From the cell containing the given text, extract its center point as [X, Y] coordinate. 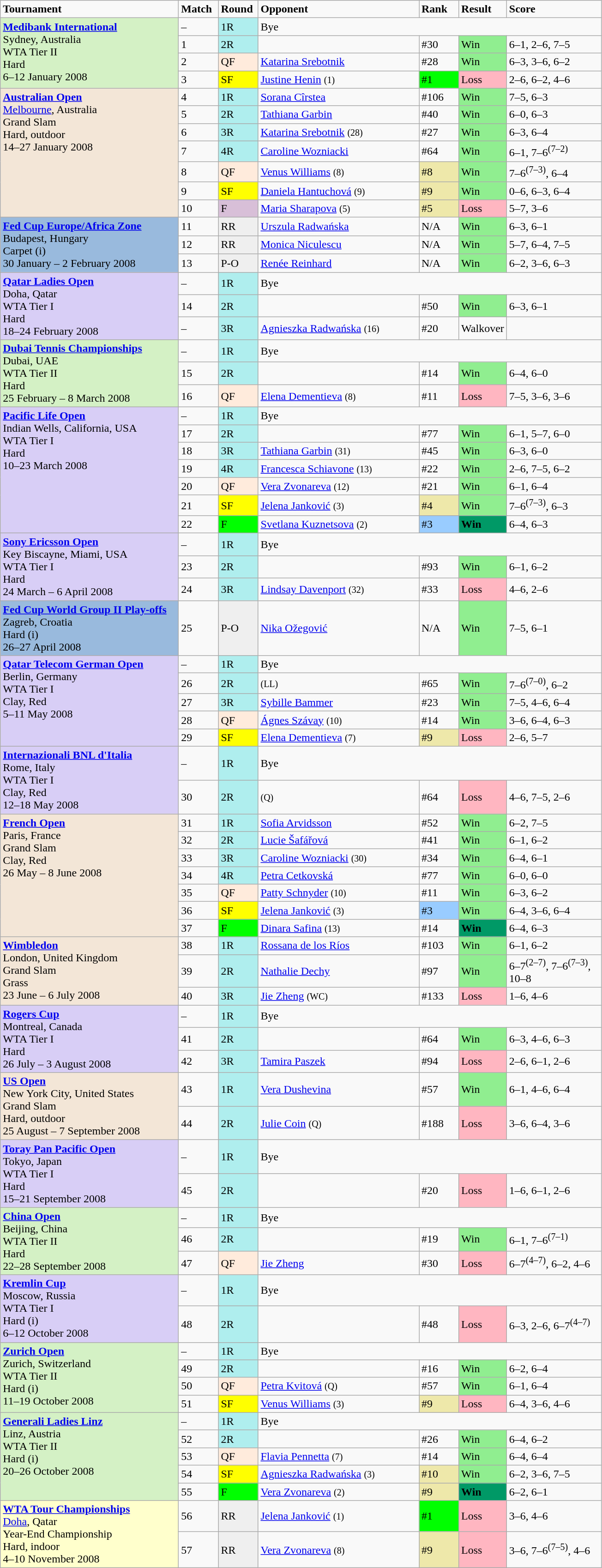
6–3, 4–6, 6–3 [554, 1039]
4–6, 2–6 [554, 589]
#133 [439, 996]
#93 [439, 567]
Francesca Schiavone (13) [339, 469]
Ágnes Szávay (10) [339, 720]
Elena Dementieva (8) [339, 396]
Venus Williams (3) [339, 1404]
4 [199, 97]
31 [199, 823]
7–5, 6–3 [554, 97]
51 [199, 1404]
#48 [439, 1324]
6–3, 3–6, 6–2 [554, 62]
(LL) [339, 683]
20 [199, 486]
5 [199, 115]
#21 [439, 486]
Monica Niculescu [339, 245]
6–2, 6–1 [554, 1492]
Sony Ericsson Open Key Biscayne, Miami, USA WTA Tier I Hard 24 March – 6 April 2008 [90, 567]
21 [199, 505]
12 [199, 245]
6–4, 6–1 [554, 858]
28 [199, 720]
Internazionali BNL d'Italia Rome, Italy WTA Tier I Clay, Red 12–18 May 2008 [90, 780]
Fed Cup Europe/Africa Zone Budapest, Hungary Carpet (i)30 January – 2 February 2008 [90, 245]
2–6, 6–2, 4–6 [554, 79]
25 [199, 628]
48 [199, 1324]
5–7, 3–6 [554, 208]
Result [483, 9]
Daniela Hantuchová (9) [339, 191]
Justine Henin (1) [339, 79]
#50 [439, 306]
Round [238, 9]
Match [199, 9]
Sofia Arvidsson [339, 823]
15 [199, 373]
US Open New York City, United States Grand Slam Hard, outdoor 25 August – 7 September 2008 [90, 1106]
#5 [439, 208]
6–1, 4–6, 6–4 [554, 1090]
22 [199, 525]
Score [554, 9]
2–6, 6–1, 2–6 [554, 1061]
40 [199, 996]
Tournament [90, 9]
#27 [439, 132]
Rossana de los Ríos [339, 946]
49 [199, 1369]
2–6, 5–7 [554, 737]
Nika Ožegović [339, 628]
17 [199, 434]
6 [199, 132]
3–6, 7–6(7–5), 4–6 [554, 1550]
Caroline Wozniacki [339, 151]
#10 [439, 1474]
1 [199, 44]
Caroline Wozniacki (30) [339, 858]
#106 [439, 97]
#33 [439, 589]
53 [199, 1456]
#41 [439, 840]
French Open Paris, France Grand Slam Clay, Red 26 May – 8 June 2008 [90, 875]
Lucie Šafářová [339, 840]
6–1, 7–6(7–2) [554, 151]
Qatar Telecom German Open Berlin, Germany WTA Tier I Clay, Red 5–11 May 2008 [90, 701]
#52 [439, 823]
9 [199, 191]
50 [199, 1386]
6–0, 6–0 [554, 875]
#19 [439, 1239]
41 [199, 1039]
Dubai Tennis Championships Dubai, UAE WTA Tier II Hard 25 February – 8 March 2008 [90, 374]
30 [199, 797]
#22 [439, 469]
Petra Kvitová (Q) [339, 1386]
57 [199, 1550]
#103 [439, 946]
Svetlana Kuznetsova (2) [339, 525]
6–4, 6–0 [554, 373]
Vera Zvonareva (12) [339, 486]
36 [199, 911]
Julie Coin (Q) [339, 1123]
52 [199, 1439]
Sorana Cîrstea [339, 97]
#16 [439, 1369]
#26 [439, 1439]
#188 [439, 1123]
27 [199, 702]
8 [199, 172]
39 [199, 971]
6–1, 7–6(7–1) [554, 1239]
7 [199, 151]
33 [199, 858]
Agnieszka Radwańska (16) [339, 329]
Katarina Srebotnik (28) [339, 132]
#28 [439, 62]
7–6(7–3), 6–3 [554, 505]
11 [199, 226]
Opponent [339, 9]
46 [199, 1239]
23 [199, 567]
Vera Zvonareva (2) [339, 1492]
19 [199, 469]
47 [199, 1263]
37 [199, 928]
35 [199, 893]
18 [199, 451]
Generali Ladies Linz Linz, Austria WTA Tier II Hard (i) 20–26 October 2008 [90, 1456]
Medibank International Sydney, Australia WTA Tier II Hard 6–12 January 2008 [90, 53]
Venus Williams (8) [339, 172]
56 [199, 1516]
6–1, 5–7, 6–0 [554, 434]
Patty Schnyder (10) [339, 893]
42 [199, 1061]
43 [199, 1090]
Australian Open Melbourne, AustraliaGrand SlamHard, outdoor14–27 January 2008 [90, 152]
7–5, 4–6, 6–4 [554, 702]
6–2, 3–6, 7–5 [554, 1474]
34 [199, 875]
Renée Reinhard [339, 263]
2 [199, 62]
26 [199, 683]
#8 [439, 172]
29 [199, 737]
Rogers Cup Montreal, Canada WTA Tier I Hard 26 July – 3 August 2008 [90, 1039]
Petra Cetkovská [339, 875]
#94 [439, 1061]
38 [199, 946]
Jie Zheng [339, 1263]
6–3, 6–2 [554, 893]
45 [199, 1190]
3–6, 6–4, 3–6 [554, 1123]
#23 [439, 702]
14 [199, 306]
Pacific Life Open Indian Wells, California, USA WTA Tier I Hard 10–23 March 2008 [90, 470]
6–4, 6–2 [554, 1439]
Tathiana Garbin (31) [339, 451]
#65 [439, 683]
6–2, 6–4 [554, 1369]
6–1, 2–6, 7–5 [554, 44]
Tamira Paszek [339, 1061]
1–6, 6–1, 2–6 [554, 1190]
54 [199, 1474]
6–4, 3–6, 4–6 [554, 1404]
2–6, 7–5, 6–2 [554, 469]
#97 [439, 971]
7–5, 3–6, 3–6 [554, 396]
Zurich Open Zurich, Switzerland WTA Tier II Hard (i) 11–19 October 2008 [90, 1377]
6–2, 7–5 [554, 823]
Fed Cup World Group II Play-offs Zagreb, Croatia Hard (i) 26–27 April 2008 [90, 628]
Rank [439, 9]
Agnieszka Radwańska (3) [339, 1474]
Tathiana Garbin [339, 115]
Toray Pan Pacific Open Tokyo, Japan WTA Tier I Hard 15–21 September 2008 [90, 1174]
24 [199, 589]
1–6, 4–6 [554, 996]
Lindsay Davenport (32) [339, 589]
44 [199, 1123]
16 [199, 396]
#34 [439, 858]
Jie Zheng (WC) [339, 996]
6–2, 3–6, 6–3 [554, 263]
6–7(4–7), 6–2, 4–6 [554, 1263]
55 [199, 1492]
13 [199, 263]
6–0, 6–3 [554, 115]
Vera Zvonareva (8) [339, 1550]
10 [199, 208]
(Q) [339, 797]
Qatar Ladies Open Doha, Qatar WTA Tier I Hard 18–24 February 2008 [90, 306]
WTA Tour Championships Doha, QatarYear-End ChampionshipHard, indoor4–10 November 2008 [90, 1534]
Maria Sharapova (5) [339, 208]
#40 [439, 115]
3–6, 6–4, 6–3 [554, 720]
6–3, 2–6, 6–7(4–7) [554, 1324]
0–6, 6–3, 6–4 [554, 191]
Jelena Janković (1) [339, 1516]
Elena Dementieva (7) [339, 737]
6–4, 6–4 [554, 1456]
6–7(2–7), 7–6(7–3), 10–8 [554, 971]
#45 [439, 451]
6–3, 6–4 [554, 132]
Vera Dushevina [339, 1090]
Kremlin Cup Moscow, Russia WTA Tier I Hard (i) 6–12 October 2008 [90, 1309]
Sybille Bammer [339, 702]
Flavia Pennetta (7) [339, 1456]
3 [199, 79]
Wimbledon London, United Kingdom Grand Slam Grass 23 June – 6 July 2008 [90, 971]
6–3, 6–0 [554, 451]
Walkover [483, 329]
#4 [439, 505]
4–6, 7–5, 2–6 [554, 797]
Nathalie Dechy [339, 971]
6–4, 3–6, 6–4 [554, 911]
Katarina Srebotnik [339, 62]
7–6(7–3), 6–4 [554, 172]
Urszula Radwańska [339, 226]
Dinara Safina (13) [339, 928]
7–5, 6–1 [554, 628]
5–7, 6–4, 7–5 [554, 245]
32 [199, 840]
3–6, 4–6 [554, 1516]
China Open Beijing, China WTA Tier II Hard 22–28 September 2008 [90, 1241]
7–6(7–0), 6–2 [554, 683]
